From the cell containing the given text, extract its center point as (X, Y) coordinate. 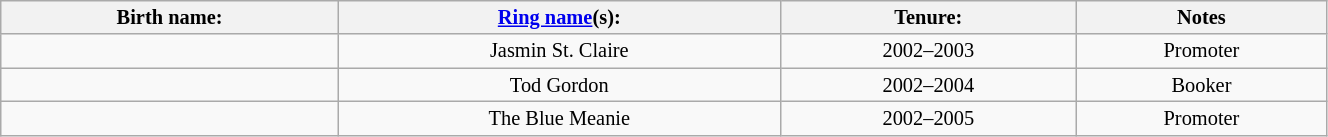
Birth name: (170, 17)
2002–2003 (928, 51)
Jasmin St. Claire (559, 51)
Booker (1201, 85)
The Blue Meanie (559, 118)
2002–2004 (928, 85)
Ring name(s): (559, 17)
Notes (1201, 17)
2002–2005 (928, 118)
Tod Gordon (559, 85)
Tenure: (928, 17)
